Detect which cell encompasses the target text, then output its [x, y] center coordinate. 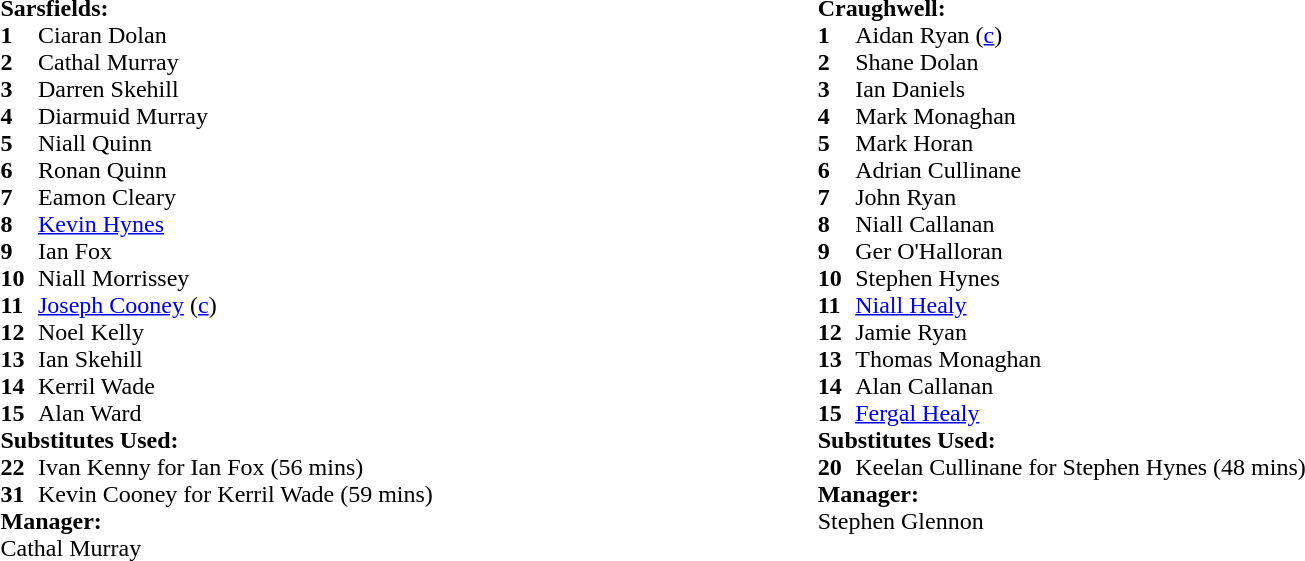
Ian Skehill [236, 360]
Joseph Cooney (c) [236, 306]
Kevin Cooney for Kerril Wade (59 mins) [236, 494]
Kevin Hynes [236, 224]
Alan Ward [236, 414]
Eamon Cleary [236, 198]
Substitutes Used: [216, 440]
Niall Morrissey [236, 278]
Diarmuid Murray [236, 116]
20 [837, 468]
31 [19, 494]
Ciaran Dolan [236, 36]
Ian Fox [236, 252]
Manager: [216, 522]
22 [19, 468]
Ivan Kenny for Ian Fox (56 mins) [236, 468]
Niall Quinn [236, 144]
Ronan Quinn [236, 170]
Darren Skehill [236, 90]
Noel Kelly [236, 332]
Kerril Wade [236, 386]
